From the cell containing the given text, extract its center point as (x, y) coordinate. 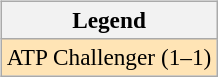
ATP Challenger (1–1) (108, 57)
Legend (108, 20)
